Pinpoint the cell where the given text exists, returning its (x, y) midpoint coordinate. 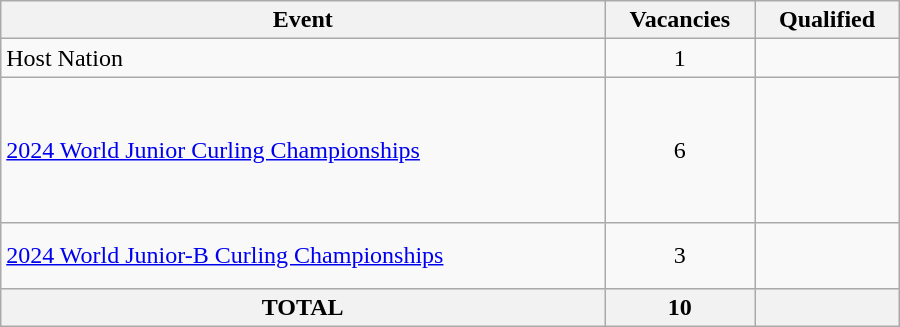
10 (680, 307)
1 (680, 58)
Event (303, 20)
3 (680, 256)
Host Nation (303, 58)
2024 World Junior Curling Championships (303, 150)
Qualified (827, 20)
TOTAL (303, 307)
Vacancies (680, 20)
2024 World Junior-B Curling Championships (303, 256)
6 (680, 150)
